For the text-containing cell, return its midpoint in [X, Y] coordinate format. 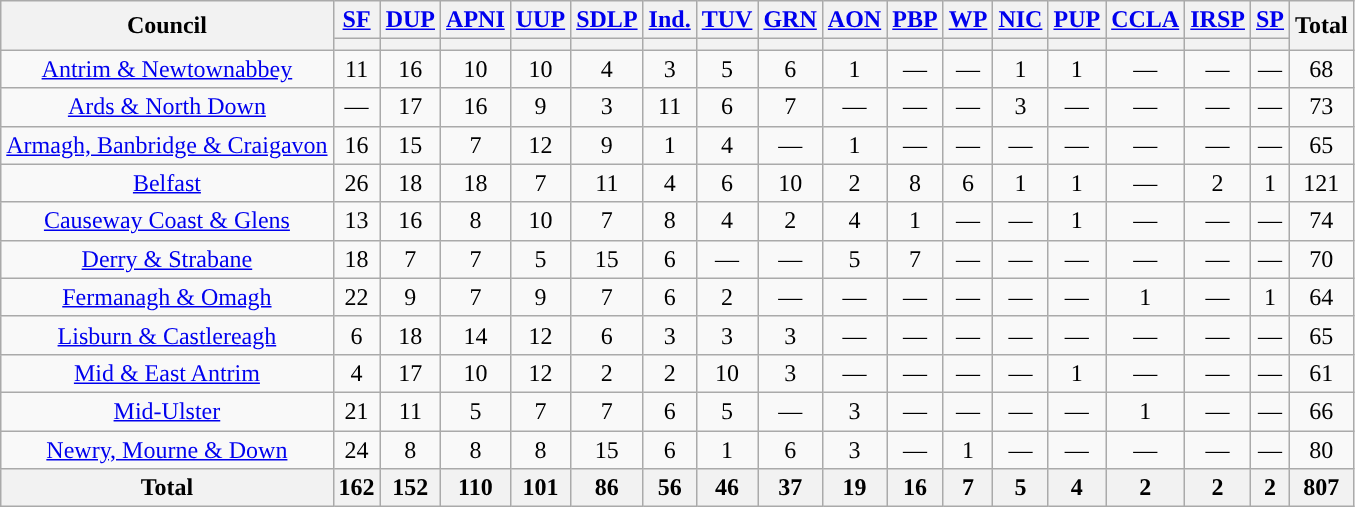
68 [1322, 69]
NIC [1020, 20]
152 [410, 488]
Ind. [670, 20]
TUV [727, 20]
26 [356, 183]
86 [607, 488]
74 [1322, 221]
80 [1322, 449]
Belfast [167, 183]
64 [1322, 297]
Mid-Ulster [167, 411]
162 [356, 488]
46 [727, 488]
61 [1322, 373]
70 [1322, 259]
Fermanagh & Omagh [167, 297]
PBP [915, 20]
GRN [790, 20]
14 [476, 335]
APNI [476, 20]
56 [670, 488]
21 [356, 411]
Ards & North Down [167, 107]
PUP [1077, 20]
Causeway Coast & Glens [167, 221]
Mid & East Antrim [167, 373]
101 [540, 488]
Antrim & Newtownabbey [167, 69]
24 [356, 449]
SDLP [607, 20]
73 [1322, 107]
807 [1322, 488]
13 [356, 221]
SP [1270, 20]
SF [356, 20]
CCLA [1146, 20]
Council [167, 26]
19 [854, 488]
110 [476, 488]
Lisburn & Castlereagh [167, 335]
Derry & Strabane [167, 259]
WP [968, 20]
AON [854, 20]
Newry, Mourne & Down [167, 449]
UUP [540, 20]
Armagh, Banbridge & Craigavon [167, 145]
DUP [410, 20]
IRSP [1218, 20]
66 [1322, 411]
121 [1322, 183]
37 [790, 488]
22 [356, 297]
